Determine the [X, Y] coordinate at the center of the cell enclosing the given text.  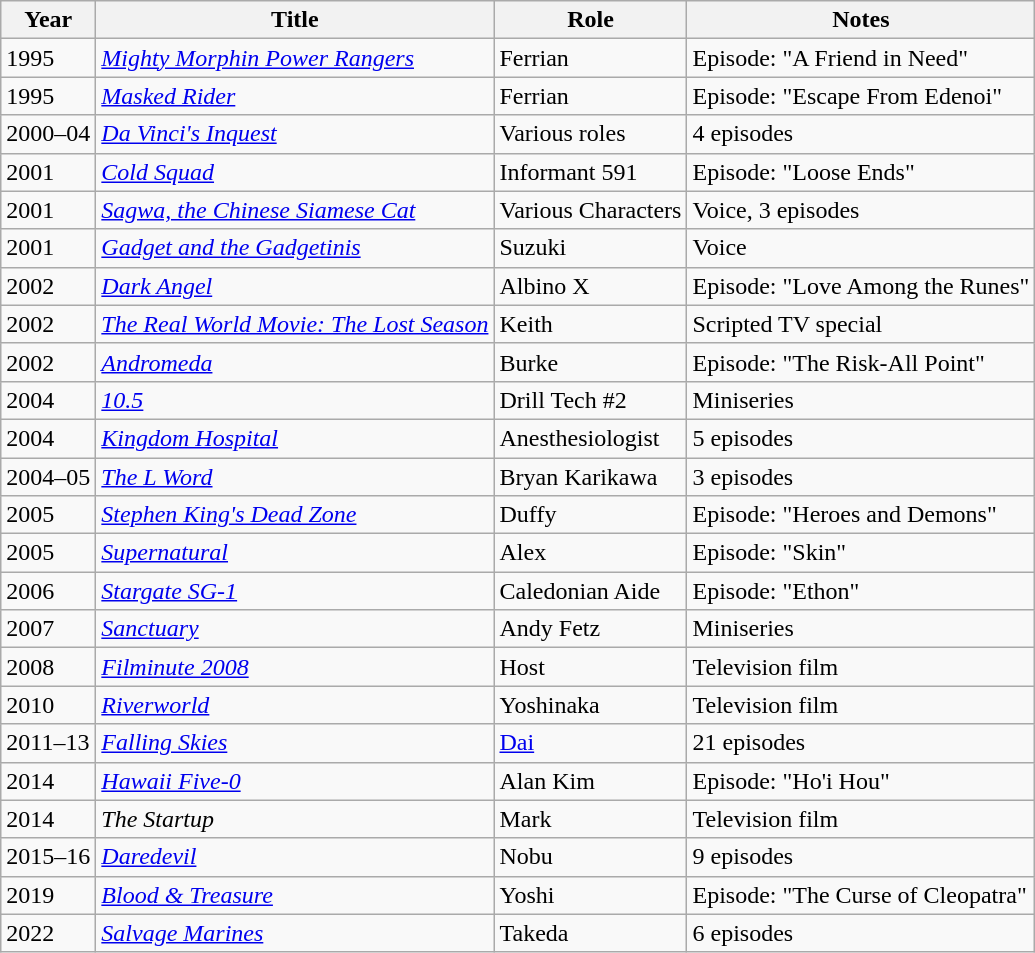
2011–13 [48, 743]
Episode: "Escape From Edenoi" [861, 96]
Suzuki [590, 248]
Duffy [590, 515]
Sanctuary [295, 629]
Episode: "Heroes and Demons" [861, 515]
Role [590, 20]
Kingdom Hospital [295, 438]
Alan Kim [590, 781]
4 episodes [861, 134]
2015–16 [48, 857]
2008 [48, 667]
2004–05 [48, 477]
Stephen King's Dead Zone [295, 515]
Various Characters [590, 210]
Andromeda [295, 362]
Dark Angel [295, 286]
Riverworld [295, 705]
Keith [590, 324]
Nobu [590, 857]
Yoshinaka [590, 705]
Episode: "Love Among the Runes" [861, 286]
Cold Squad [295, 172]
Daredevil [295, 857]
Andy Fetz [590, 629]
Anesthesiologist [590, 438]
2007 [48, 629]
Episode: "Loose Ends" [861, 172]
Year [48, 20]
The Startup [295, 819]
Episode: "Ho'i Hou" [861, 781]
2019 [48, 895]
Bryan Karikawa [590, 477]
Takeda [590, 933]
The Real World Movie: The Lost Season [295, 324]
Burke [590, 362]
Mighty Morphin Power Rangers [295, 58]
21 episodes [861, 743]
3 episodes [861, 477]
The L Word [295, 477]
Episode: "The Risk-All Point" [861, 362]
10.5 [295, 400]
Masked Rider [295, 96]
Albino X [590, 286]
Yoshi [590, 895]
Hawaii Five-0 [295, 781]
2006 [48, 591]
Stargate SG-1 [295, 591]
2000–04 [48, 134]
9 episodes [861, 857]
Falling Skies [295, 743]
Voice, 3 episodes [861, 210]
Notes [861, 20]
Title [295, 20]
Drill Tech #2 [590, 400]
2022 [48, 933]
Episode: "The Curse of Cleopatra" [861, 895]
Mark [590, 819]
Voice [861, 248]
Alex [590, 553]
Filminute 2008 [295, 667]
Salvage Marines [295, 933]
Gadget and the Gadgetinis [295, 248]
Dai [590, 743]
Scripted TV special [861, 324]
Supernatural [295, 553]
Episode: "Ethon" [861, 591]
2010 [48, 705]
5 episodes [861, 438]
Informant 591 [590, 172]
Blood & Treasure [295, 895]
Episode: "Skin" [861, 553]
6 episodes [861, 933]
Host [590, 667]
Various roles [590, 134]
Caledonian Aide [590, 591]
Da Vinci's Inquest [295, 134]
Episode: "A Friend in Need" [861, 58]
Sagwa, the Chinese Siamese Cat [295, 210]
